From the cell containing the given text, extract its center point as (x, y) coordinate. 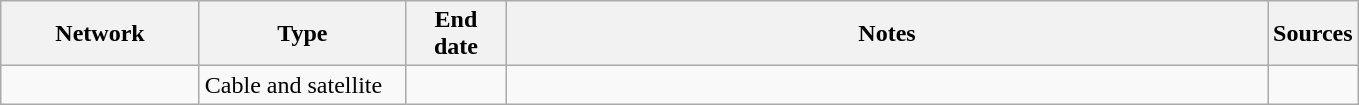
Sources (1314, 34)
End date (456, 34)
Notes (886, 34)
Network (100, 34)
Cable and satellite (302, 85)
Type (302, 34)
